Locate the cell with the specified text and output its [x, y] center coordinate. 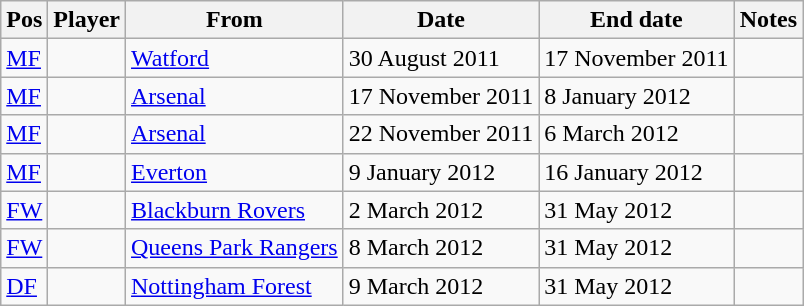
Player [87, 20]
Date [440, 20]
Nottingham Forest [235, 286]
6 March 2012 [636, 134]
End date [636, 20]
30 August 2011 [440, 58]
Everton [235, 172]
From [235, 20]
9 January 2012 [440, 172]
Watford [235, 58]
2 March 2012 [440, 210]
8 January 2012 [636, 96]
Queens Park Rangers [235, 248]
DF [24, 286]
8 March 2012 [440, 248]
Blackburn Rovers [235, 210]
9 March 2012 [440, 286]
Pos [24, 20]
Notes [768, 20]
22 November 2011 [440, 134]
16 January 2012 [636, 172]
